Capture the cell that displays the provided text and extract its (X, Y) central coordinate. 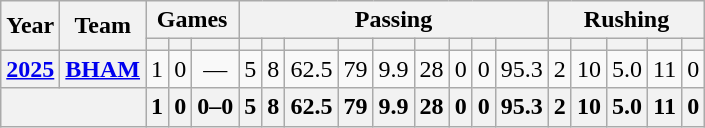
2025 (30, 69)
Year (30, 26)
0–0 (216, 107)
Games (192, 20)
Rushing (626, 20)
Passing (394, 20)
Team (103, 26)
BHAM (103, 69)
— (216, 69)
